Identify which cell holds the provided text, then report its (x, y) central coordinate. 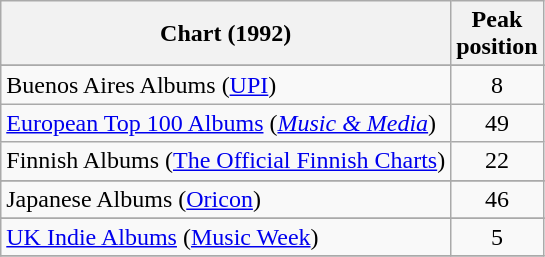
49 (497, 123)
5 (497, 237)
46 (497, 199)
UK Indie Albums (Music Week) (226, 237)
8 (497, 85)
Buenos Aires Albums (UPI) (226, 85)
22 (497, 161)
Japanese Albums (Oricon) (226, 199)
European Top 100 Albums (Music & Media) (226, 123)
Peakposition (497, 34)
Chart (1992) (226, 34)
Finnish Albums (The Official Finnish Charts) (226, 161)
